Scan for the cell matching the given text and deliver its [x, y] coordinate at center. 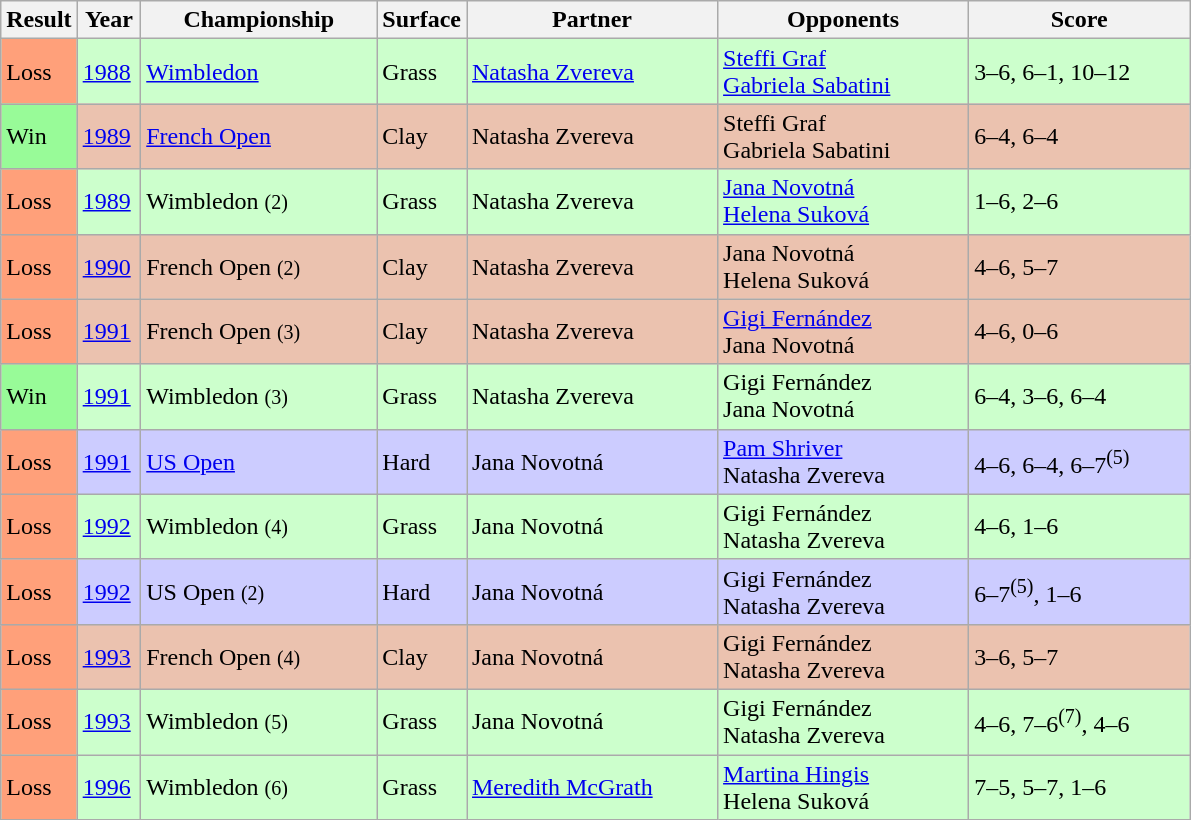
Wimbledon (3) [259, 396]
Partner [592, 20]
US Open [259, 462]
7–5, 5–7, 1–6 [1080, 786]
6–7(5), 1–6 [1080, 592]
3–6, 6–1, 10–12 [1080, 72]
Wimbledon (2) [259, 202]
1–6, 2–6 [1080, 202]
3–6, 5–7 [1080, 656]
Meredith McGrath [592, 786]
Wimbledon (6) [259, 786]
4–6, 5–7 [1080, 266]
4–6, 6–4, 6–7(5) [1080, 462]
Wimbledon (4) [259, 526]
Championship [259, 20]
French Open (4) [259, 656]
Result [39, 20]
French Open (3) [259, 332]
1996 [109, 786]
4–6, 7–6(7), 4–6 [1080, 722]
Score [1080, 20]
Wimbledon (5) [259, 722]
Martina Hingis Helena Suková [844, 786]
Year [109, 20]
1988 [109, 72]
1990 [109, 266]
6–4, 3–6, 6–4 [1080, 396]
Pam Shriver Natasha Zvereva [844, 462]
4–6, 0–6 [1080, 332]
US Open (2) [259, 592]
Wimbledon [259, 72]
French Open (2) [259, 266]
6–4, 6–4 [1080, 136]
Surface [422, 20]
4–6, 1–6 [1080, 526]
French Open [259, 136]
Opponents [844, 20]
